Detect which cell encompasses the target text, then output its [X, Y] center coordinate. 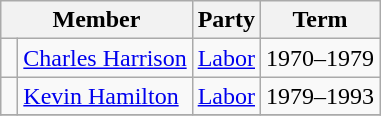
1970–1979 [320, 58]
Term [320, 20]
Member [96, 20]
1979–1993 [320, 96]
Kevin Hamilton [105, 96]
Party [226, 20]
Charles Harrison [105, 58]
